Return [X, Y] of the center of cell containing provided text 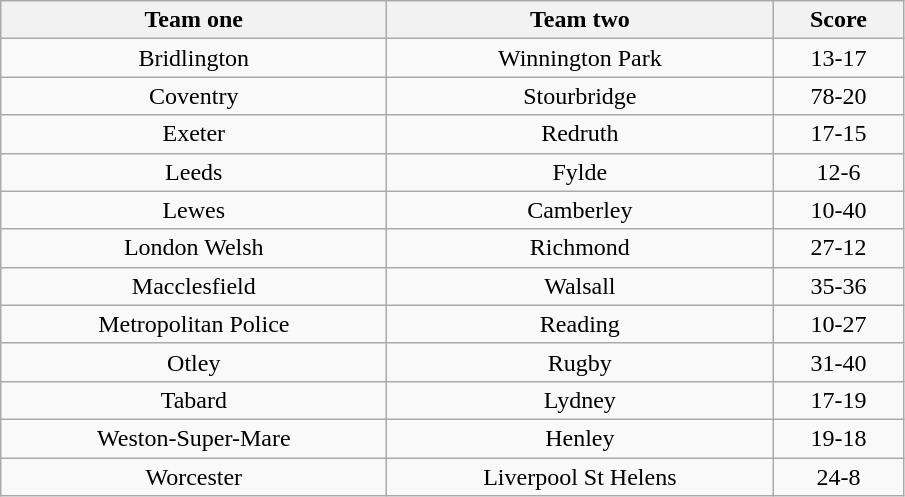
17-19 [838, 400]
31-40 [838, 362]
27-12 [838, 248]
10-27 [838, 324]
13-17 [838, 58]
Reading [580, 324]
10-40 [838, 210]
Metropolitan Police [194, 324]
Weston-Super-Mare [194, 438]
Otley [194, 362]
Team two [580, 20]
Score [838, 20]
Worcester [194, 477]
Leeds [194, 172]
Coventry [194, 96]
Exeter [194, 134]
Redruth [580, 134]
Camberley [580, 210]
Rugby [580, 362]
17-15 [838, 134]
Richmond [580, 248]
Walsall [580, 286]
Lewes [194, 210]
78-20 [838, 96]
Macclesfield [194, 286]
19-18 [838, 438]
Tabard [194, 400]
Stourbridge [580, 96]
Winnington Park [580, 58]
24-8 [838, 477]
Henley [580, 438]
Bridlington [194, 58]
Team one [194, 20]
London Welsh [194, 248]
12-6 [838, 172]
Lydney [580, 400]
35-36 [838, 286]
Fylde [580, 172]
Liverpool St Helens [580, 477]
